From the cell containing the given text, extract its center point as (x, y) coordinate. 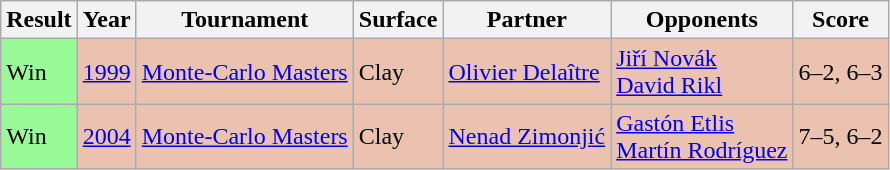
Tournament (244, 20)
Result (39, 20)
6–2, 6–3 (840, 72)
Year (106, 20)
Partner (527, 20)
7–5, 6–2 (840, 136)
Jiří Novák David Rikl (702, 72)
Opponents (702, 20)
Score (840, 20)
Surface (398, 20)
Gastón Etlis Martín Rodríguez (702, 136)
2004 (106, 136)
1999 (106, 72)
Nenad Zimonjić (527, 136)
Olivier Delaître (527, 72)
